Output the [X, Y] coordinate of the center of the cell containing the given text.  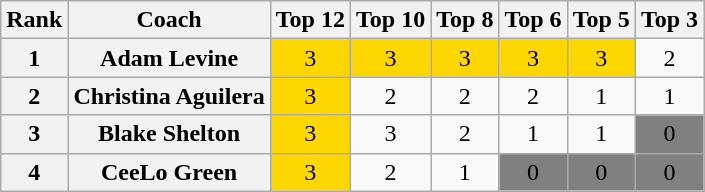
4 [34, 172]
Top 6 [533, 20]
Top 12 [310, 20]
Christina Aguilera [169, 96]
Top 8 [465, 20]
Top 10 [390, 20]
Rank [34, 20]
Adam Levine [169, 58]
Top 5 [601, 20]
Top 3 [669, 20]
CeeLo Green [169, 172]
Coach [169, 20]
Blake Shelton [169, 134]
